Output the (X, Y) coordinate of the center of the cell containing the given text.  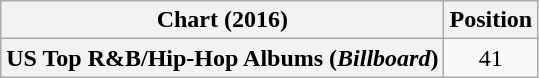
Chart (2016) (222, 20)
US Top R&B/Hip-Hop Albums (Billboard) (222, 58)
41 (491, 58)
Position (491, 20)
